Pinpoint the cell where the given text exists, returning its [X, Y] midpoint coordinate. 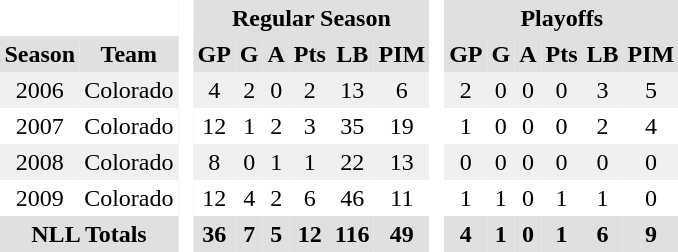
Regular Season [312, 18]
7 [249, 234]
35 [352, 126]
PIM [402, 54]
49 [402, 234]
8 [214, 162]
2006 [40, 90]
Season [40, 54]
NLL Totals [89, 234]
22 [352, 162]
2009 [40, 198]
11 [402, 198]
2007 [40, 126]
46 [352, 198]
Team [129, 54]
19 [402, 126]
116 [352, 234]
36 [214, 234]
5 [276, 234]
2008 [40, 162]
